Provide the [X, Y] coordinate of the cell's center where the given text is located.  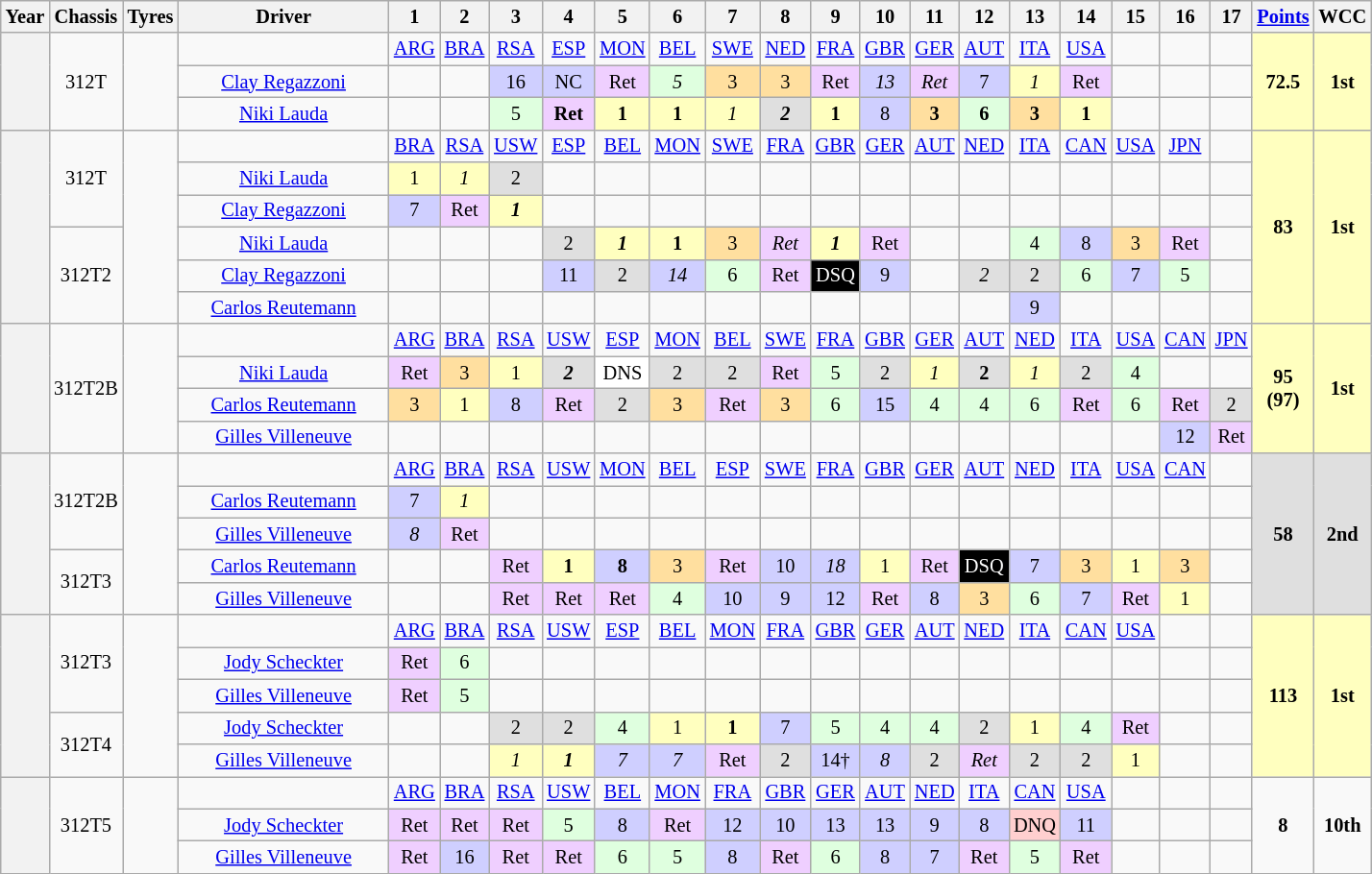
NC [569, 82]
312T4 [86, 743]
72.5 [1283, 81]
Year [25, 16]
83 [1283, 227]
Tyres [151, 16]
58 [1283, 534]
312T2 [86, 275]
17 [1232, 16]
312T5 [86, 824]
95(97) [1283, 388]
113 [1283, 695]
DNQ [1035, 825]
Chassis [86, 16]
Points [1283, 16]
WCC [1342, 16]
10th [1342, 824]
DNS [623, 373]
14† [836, 760]
2nd [1342, 534]
Driver [283, 16]
18 [836, 566]
